Output the (x, y) coordinate of the center of the cell containing the given text.  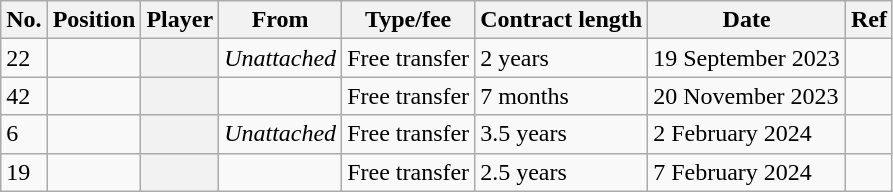
20 November 2023 (747, 96)
2 years (562, 58)
42 (24, 96)
7 months (562, 96)
Contract length (562, 20)
2 February 2024 (747, 134)
Ref (868, 20)
6 (24, 134)
7 February 2024 (747, 172)
2.5 years (562, 172)
22 (24, 58)
19 (24, 172)
Player (180, 20)
From (280, 20)
Position (94, 20)
Type/fee (408, 20)
19 September 2023 (747, 58)
No. (24, 20)
3.5 years (562, 134)
Date (747, 20)
